Determine the (x, y) coordinate at the center of the cell enclosing the given text.  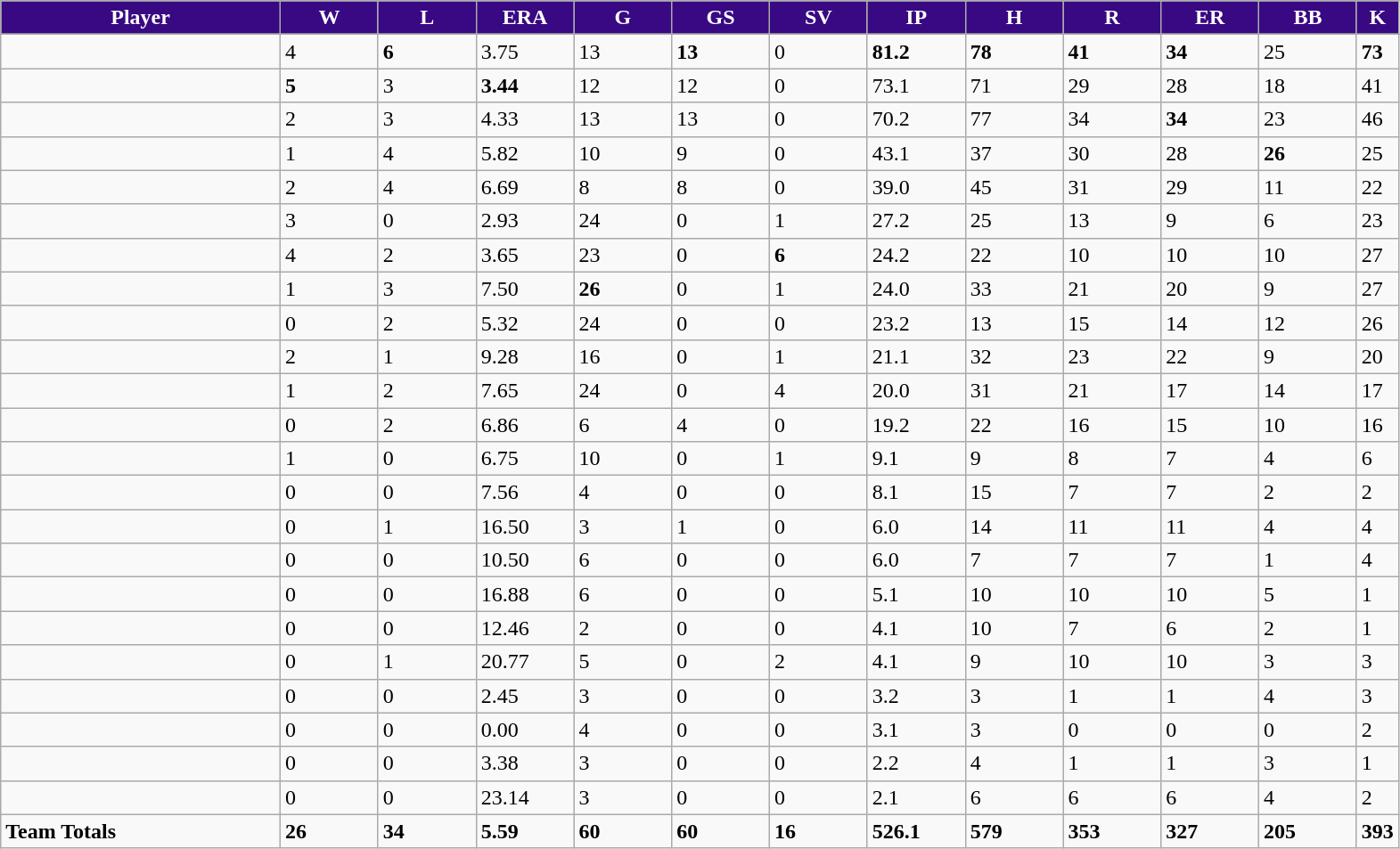
16.50 (525, 527)
H (1014, 18)
SV (819, 18)
R (1112, 18)
5.1 (916, 594)
W (329, 18)
73.1 (916, 86)
BB (1308, 18)
7.56 (525, 493)
5.32 (525, 322)
3.2 (916, 696)
6.69 (525, 187)
23.14 (525, 797)
526.1 (916, 831)
579 (1014, 831)
39.0 (916, 187)
Team Totals (141, 831)
24.0 (916, 289)
ER (1210, 18)
33 (1014, 289)
393 (1378, 831)
7.50 (525, 289)
GS (721, 18)
327 (1210, 831)
77 (1014, 119)
18 (1308, 86)
3.44 (525, 86)
12.46 (525, 628)
3.75 (525, 52)
6.75 (525, 459)
2.2 (916, 763)
30 (1112, 153)
IP (916, 18)
5.59 (525, 831)
L (427, 18)
21.1 (916, 356)
0.00 (525, 730)
32 (1014, 356)
3.38 (525, 763)
K (1378, 18)
2.1 (916, 797)
4.33 (525, 119)
9.28 (525, 356)
78 (1014, 52)
353 (1112, 831)
19.2 (916, 425)
43.1 (916, 153)
70.2 (916, 119)
2.45 (525, 696)
10.50 (525, 560)
16.88 (525, 594)
3.1 (916, 730)
5.82 (525, 153)
73 (1378, 52)
20.77 (525, 662)
8.1 (916, 493)
ERA (525, 18)
24.2 (916, 255)
9.1 (916, 459)
205 (1308, 831)
G (623, 18)
46 (1378, 119)
6.86 (525, 425)
81.2 (916, 52)
Player (141, 18)
45 (1014, 187)
27.2 (916, 221)
7.65 (525, 390)
23.2 (916, 322)
37 (1014, 153)
2.93 (525, 221)
20.0 (916, 390)
3.65 (525, 255)
71 (1014, 86)
